Detect which cell encompasses the target text, then output its [x, y] center coordinate. 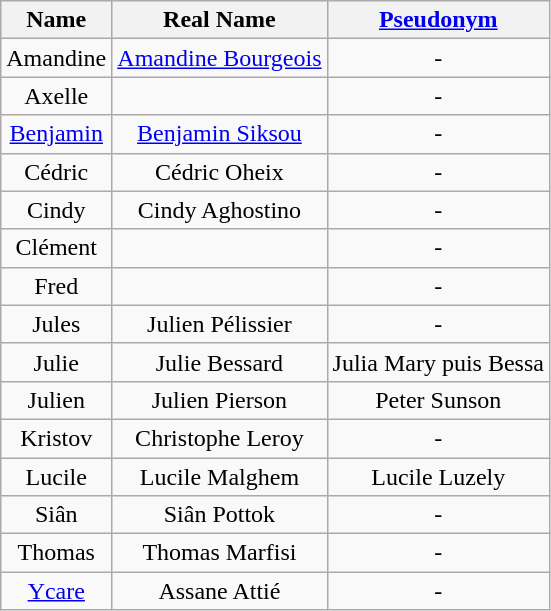
Cédric [56, 172]
Julie [56, 362]
Lucile Luzely [438, 477]
Cindy [56, 210]
Thomas Marfisi [220, 553]
Thomas [56, 553]
Jules [56, 324]
Lucile Malghem [220, 477]
Axelle [56, 96]
Julien Pierson [220, 400]
Julia Mary puis Bessa [438, 362]
Pseudonym [438, 20]
Name [56, 20]
Julie Bessard [220, 362]
Kristov [56, 438]
Lucile [56, 477]
Cindy Aghostino [220, 210]
Clément [56, 248]
Benjamin [56, 134]
Benjamin Siksou [220, 134]
Amandine [56, 58]
Ycare [56, 591]
Julien [56, 400]
Cédric Oheix [220, 172]
Peter Sunson [438, 400]
Fred [56, 286]
Julien Pélissier [220, 324]
Assane Attié [220, 591]
Real Name [220, 20]
Siân Pottok [220, 515]
Siân [56, 515]
Amandine Bourgeois [220, 58]
Christophe Leroy [220, 438]
